Determine the (X, Y) coordinate at the center of the cell enclosing the given text.  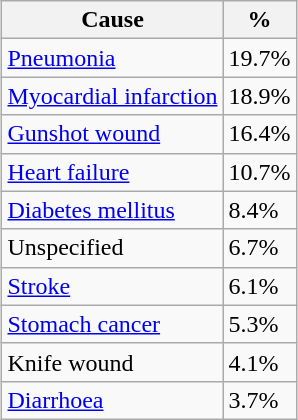
Cause (112, 20)
8.4% (260, 210)
3.7% (260, 400)
Myocardial infarction (112, 96)
Gunshot wound (112, 134)
Heart failure (112, 172)
Unspecified (112, 248)
18.9% (260, 96)
Diabetes mellitus (112, 210)
19.7% (260, 58)
6.1% (260, 286)
Stroke (112, 286)
Knife wound (112, 362)
Pneumonia (112, 58)
Stomach cancer (112, 324)
16.4% (260, 134)
Diarrhoea (112, 400)
6.7% (260, 248)
4.1% (260, 362)
5.3% (260, 324)
% (260, 20)
10.7% (260, 172)
